Output the [X, Y] coordinate of the center of the cell containing the given text.  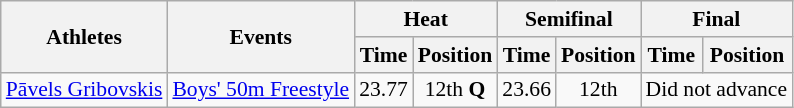
Heat [426, 19]
Semifinal [568, 19]
Did not advance [716, 90]
12th Q [455, 90]
12th [598, 90]
23.66 [526, 90]
23.77 [384, 90]
Boys' 50m Freestyle [260, 90]
Athletes [84, 36]
Final [716, 19]
Pāvels Gribovskis [84, 90]
Events [260, 36]
